Output the [X, Y] coordinate of the center of the cell containing the given text.  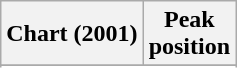
Peak position [189, 34]
Chart (2001) [72, 34]
